Extract the (x, y) coordinate from the center of the cell holding the provided text.  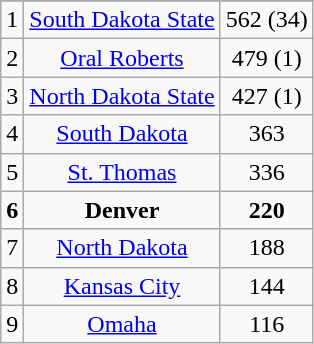
9 (12, 324)
116 (266, 324)
4 (12, 134)
Kansas City (122, 286)
Denver (122, 210)
1 (12, 20)
Omaha (122, 324)
South Dakota (122, 134)
427 (1) (266, 96)
336 (266, 172)
2 (12, 58)
8 (12, 286)
562 (34) (266, 20)
7 (12, 248)
479 (1) (266, 58)
363 (266, 134)
188 (266, 248)
Oral Roberts (122, 58)
3 (12, 96)
5 (12, 172)
144 (266, 286)
North Dakota State (122, 96)
6 (12, 210)
St. Thomas (122, 172)
220 (266, 210)
North Dakota (122, 248)
South Dakota State (122, 20)
